Scan for the cell matching the given text and deliver its [X, Y] coordinate at center. 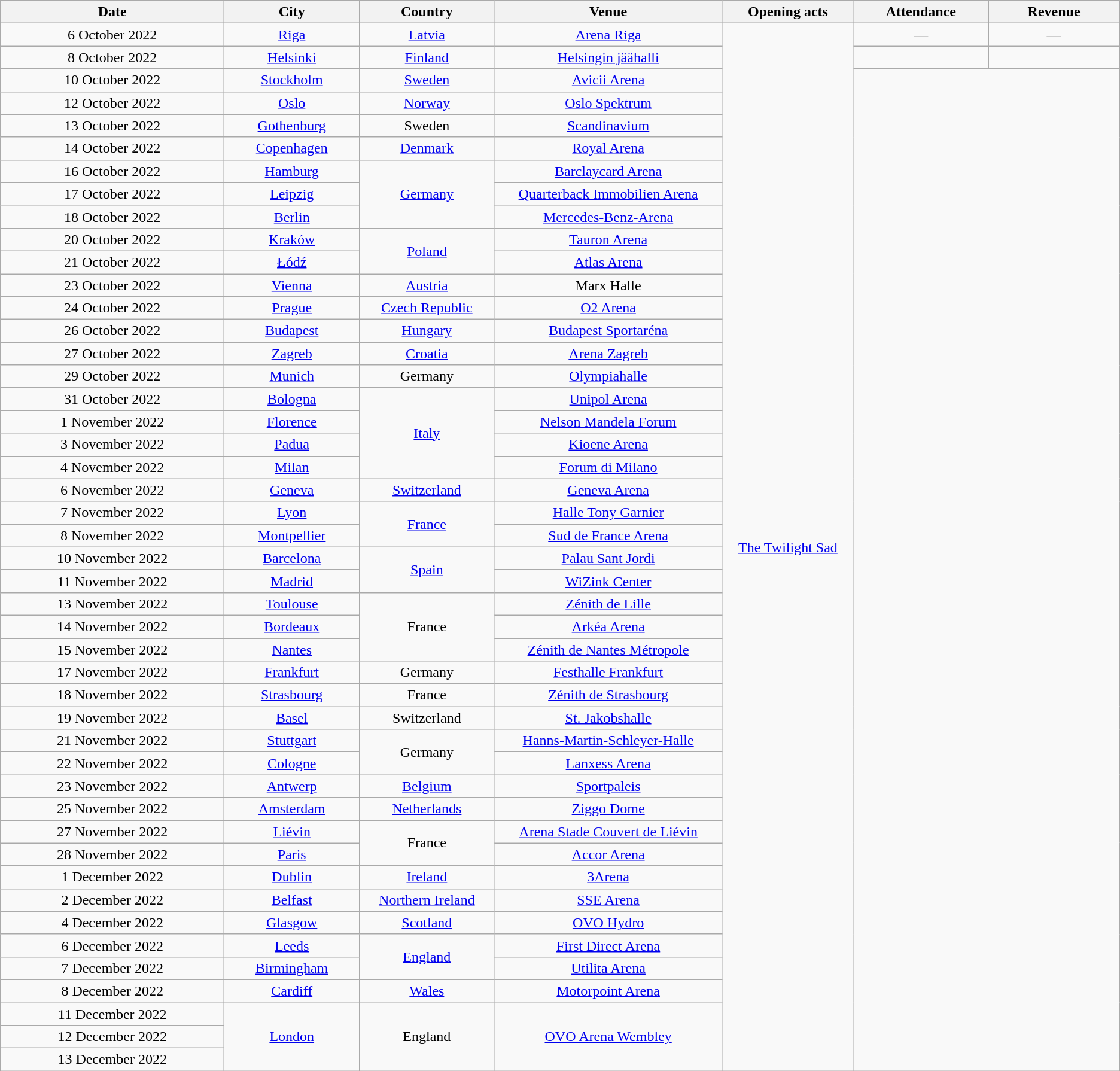
Arena Riga [608, 35]
Utilita Arena [608, 968]
Paris [292, 854]
Copenhagen [292, 148]
Country [427, 12]
17 October 2022 [112, 194]
Marx Halle [608, 285]
Belfast [292, 900]
29 October 2022 [112, 376]
27 October 2022 [112, 354]
18 October 2022 [112, 217]
1 December 2022 [112, 877]
25 November 2022 [112, 809]
Wales [427, 991]
City [292, 12]
Festhalle Frankfurt [608, 673]
Arena Zagreb [608, 354]
Ziggo Dome [608, 809]
Venue [608, 12]
13 December 2022 [112, 1060]
21 November 2022 [112, 741]
Padua [292, 445]
Berlin [292, 217]
London [292, 1037]
3Arena [608, 877]
11 December 2022 [112, 1014]
Spain [427, 570]
Lanxess Arena [608, 763]
OVO Hydro [608, 923]
Lyon [292, 513]
22 November 2022 [112, 763]
16 October 2022 [112, 171]
Leipzig [292, 194]
24 October 2022 [112, 308]
Arena Stade Couvert de Liévin [608, 832]
Scandinavium [608, 126]
Latvia [427, 35]
7 November 2022 [112, 513]
Scotland [427, 923]
Quarterback Immobilien Arena [608, 194]
Budapest [292, 331]
Barclaycard Arena [608, 171]
Sud de France Arena [608, 535]
Florence [292, 422]
6 October 2022 [112, 35]
Helsingin jäähalli [608, 57]
Croatia [427, 354]
Liévin [292, 832]
Italy [427, 433]
Nantes [292, 649]
Mercedes-Benz-Arena [608, 217]
23 October 2022 [112, 285]
23 November 2022 [112, 786]
Atlas Arena [608, 262]
Cardiff [292, 991]
The Twilight Sad [787, 547]
Attendance [921, 12]
6 November 2022 [112, 490]
2 December 2022 [112, 900]
Amsterdam [292, 809]
Bologna [292, 399]
Unipol Arena [608, 399]
Denmark [427, 148]
Helsinki [292, 57]
11 November 2022 [112, 581]
Czech Republic [427, 308]
Halle Tony Garnier [608, 513]
Northern Ireland [427, 900]
31 October 2022 [112, 399]
Ireland [427, 877]
10 November 2022 [112, 558]
Zénith de Nantes Métropole [608, 649]
28 November 2022 [112, 854]
Poland [427, 251]
OVO Arena Wembley [608, 1037]
Royal Arena [608, 148]
3 November 2022 [112, 445]
12 October 2022 [112, 103]
17 November 2022 [112, 673]
Glasgow [292, 923]
Riga [292, 35]
Barcelona [292, 558]
15 November 2022 [112, 649]
12 December 2022 [112, 1037]
20 October 2022 [112, 239]
SSE Arena [608, 900]
Opening acts [787, 12]
1 November 2022 [112, 422]
Oslo [292, 103]
Vienna [292, 285]
Avicii Arena [608, 80]
O2 Arena [608, 308]
Olympiahalle [608, 376]
Arkéa Arena [608, 626]
Leeds [292, 945]
Cologne [292, 763]
Strasbourg [292, 695]
Accor Arena [608, 854]
Dublin [292, 877]
Finland [427, 57]
Birmingham [292, 968]
Kioene Arena [608, 445]
Prague [292, 308]
18 November 2022 [112, 695]
Stuttgart [292, 741]
Motorpoint Arena [608, 991]
Hanns-Martin-Schleyer-Halle [608, 741]
14 October 2022 [112, 148]
Bordeaux [292, 626]
13 October 2022 [112, 126]
Austria [427, 285]
Revenue [1054, 12]
26 October 2022 [112, 331]
Hamburg [292, 171]
Zénith de Strasbourg [608, 695]
Forum di Milano [608, 467]
Budapest Sportaréna [608, 331]
13 November 2022 [112, 604]
Hungary [427, 331]
21 October 2022 [112, 262]
Norway [427, 103]
Milan [292, 467]
Nelson Mandela Forum [608, 422]
Tauron Arena [608, 239]
Stockholm [292, 80]
8 October 2022 [112, 57]
First Direct Arena [608, 945]
27 November 2022 [112, 832]
Geneva [292, 490]
Madrid [292, 581]
6 December 2022 [112, 945]
Zénith de Lille [608, 604]
10 October 2022 [112, 80]
Antwerp [292, 786]
Kraków [292, 239]
Geneva Arena [608, 490]
Belgium [427, 786]
Oslo Spektrum [608, 103]
Łódź [292, 262]
Toulouse [292, 604]
Gothenburg [292, 126]
Zagreb [292, 354]
4 December 2022 [112, 923]
Sportpaleis [608, 786]
Munich [292, 376]
8 December 2022 [112, 991]
Basel [292, 718]
Netherlands [427, 809]
WiZink Center [608, 581]
Palau Sant Jordi [608, 558]
Frankfurt [292, 673]
St. Jakobshalle [608, 718]
7 December 2022 [112, 968]
4 November 2022 [112, 467]
Date [112, 12]
14 November 2022 [112, 626]
Montpellier [292, 535]
8 November 2022 [112, 535]
19 November 2022 [112, 718]
